Return (X, Y) of the center of cell containing provided text 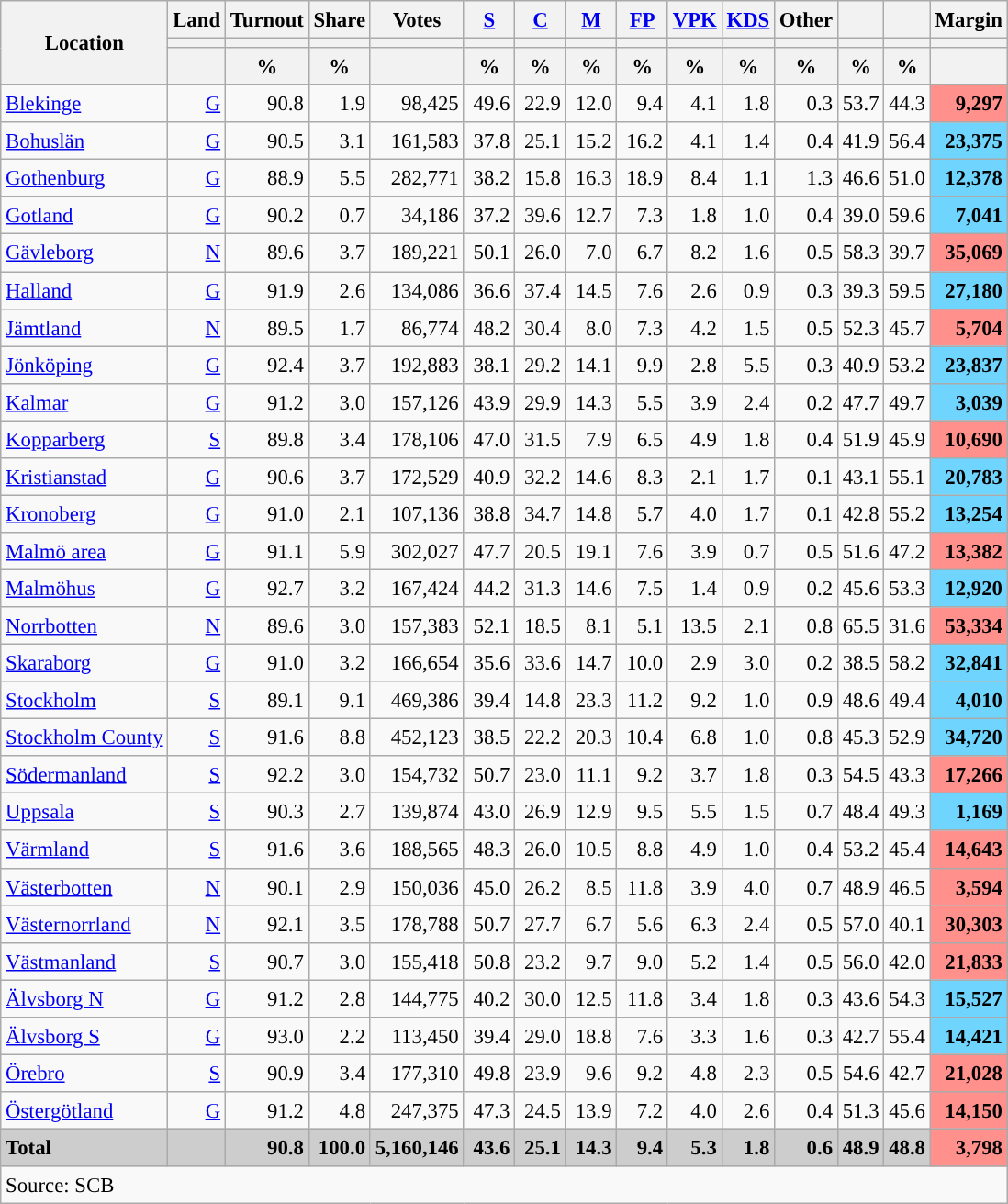
51.3 (860, 1111)
8.2 (694, 253)
52.9 (907, 738)
8.0 (591, 327)
5.6 (643, 924)
Kopparberg (84, 439)
92.2 (266, 775)
5.1 (643, 626)
144,775 (417, 999)
20.3 (591, 738)
Location (84, 43)
12,920 (969, 588)
30.0 (541, 999)
192,883 (417, 366)
Skaraborg (84, 663)
48.3 (489, 850)
Örebro (84, 1073)
1.9 (340, 105)
12.7 (591, 215)
134,086 (417, 290)
1,169 (969, 812)
5.7 (643, 514)
157,126 (417, 402)
Bohuslän (84, 141)
54.3 (907, 999)
45.9 (907, 439)
90.1 (266, 887)
Värmland (84, 850)
Kronoberg (84, 514)
172,529 (417, 478)
36.6 (489, 290)
51.0 (907, 178)
46.5 (907, 887)
47.3 (489, 1111)
20,783 (969, 478)
14,421 (969, 1036)
92.1 (266, 924)
FP (643, 20)
10,690 (969, 439)
Södermanland (84, 775)
43.3 (907, 775)
92.4 (266, 366)
M (591, 20)
86,774 (417, 327)
48.8 (907, 1148)
12.9 (591, 812)
23,837 (969, 366)
48.4 (860, 812)
29.2 (541, 366)
Margin (969, 20)
44.3 (907, 105)
15.8 (541, 178)
35.6 (489, 663)
27,180 (969, 290)
46.6 (860, 178)
166,654 (417, 663)
Stockholm (84, 700)
21,028 (969, 1073)
39.6 (541, 215)
54.6 (860, 1073)
24.5 (541, 1111)
107,136 (417, 514)
15.2 (591, 141)
90.9 (266, 1073)
26.9 (541, 812)
Source: SCB (505, 1185)
37.2 (489, 215)
89.5 (266, 327)
57.0 (860, 924)
30,303 (969, 924)
90.2 (266, 215)
178,106 (417, 439)
14.5 (591, 290)
35,069 (969, 253)
53.7 (860, 105)
157,383 (417, 626)
92.7 (266, 588)
Other (806, 20)
KDS (747, 20)
54.5 (860, 775)
90.6 (266, 478)
39.3 (860, 290)
59.5 (907, 290)
58.3 (860, 253)
Blekinge (84, 105)
17,266 (969, 775)
Malmöhus (84, 588)
34.7 (541, 514)
49.7 (907, 402)
9.6 (591, 1073)
154,732 (417, 775)
Votes (417, 20)
14,643 (969, 850)
Västernorrland (84, 924)
22.2 (541, 738)
3,798 (969, 1148)
58.2 (907, 663)
5.3 (694, 1148)
13,254 (969, 514)
11.1 (591, 775)
51.6 (860, 551)
7.9 (591, 439)
Kalmar (84, 402)
44.2 (489, 588)
139,874 (417, 812)
55.2 (907, 514)
52.1 (489, 626)
89.1 (266, 700)
Share (340, 20)
49.8 (489, 1073)
189,221 (417, 253)
9.0 (643, 961)
39.0 (860, 215)
4,010 (969, 700)
37.4 (541, 290)
89.8 (266, 439)
Land (196, 20)
8.4 (694, 178)
0.6 (806, 1148)
30.4 (541, 327)
3.3 (694, 1036)
13.5 (694, 626)
38.2 (489, 178)
9.1 (340, 700)
23.2 (541, 961)
20.5 (541, 551)
188,565 (417, 850)
7,041 (969, 215)
33.6 (541, 663)
178,788 (417, 924)
65.5 (860, 626)
9,297 (969, 105)
Total (84, 1148)
38.8 (489, 514)
Älvsborg S (84, 1036)
3.6 (340, 850)
8.3 (643, 478)
49.6 (489, 105)
Kristianstad (84, 478)
5,160,146 (417, 1148)
18.9 (643, 178)
113,450 (417, 1036)
Östergötland (84, 1111)
Jämtland (84, 327)
38.1 (489, 366)
12.5 (591, 999)
47.2 (907, 551)
40.1 (907, 924)
10.4 (643, 738)
22.9 (541, 105)
56.0 (860, 961)
7.0 (591, 253)
Stockholm County (84, 738)
Norrbotten (84, 626)
55.1 (907, 478)
21,833 (969, 961)
Uppsala (84, 812)
45.7 (907, 327)
Västmanland (84, 961)
12,378 (969, 178)
34,720 (969, 738)
5.2 (694, 961)
49.3 (907, 812)
32.2 (541, 478)
51.9 (860, 439)
31.5 (541, 439)
23.9 (541, 1073)
90.7 (266, 961)
14,150 (969, 1111)
Gothenburg (84, 178)
6.8 (694, 738)
27.7 (541, 924)
6.5 (643, 439)
282,771 (417, 178)
1.1 (747, 178)
90.3 (266, 812)
31.3 (541, 588)
161,583 (417, 141)
43.1 (860, 478)
40.2 (489, 999)
15,527 (969, 999)
98,425 (417, 105)
39.7 (907, 253)
VPK (694, 20)
9.5 (643, 812)
11.2 (643, 700)
59.6 (907, 215)
26.2 (541, 887)
452,123 (417, 738)
37.8 (489, 141)
2.7 (340, 812)
C (541, 20)
6.3 (694, 924)
167,424 (417, 588)
3.1 (340, 141)
29.0 (541, 1036)
45.0 (489, 887)
1.3 (806, 178)
48.6 (860, 700)
23.3 (591, 700)
8.5 (591, 887)
14.7 (591, 663)
34,186 (417, 215)
10.5 (591, 850)
Gotland (84, 215)
56.4 (907, 141)
53,334 (969, 626)
16.2 (643, 141)
93.0 (266, 1036)
247,375 (417, 1111)
5,704 (969, 327)
Halland (84, 290)
155,418 (417, 961)
50.8 (489, 961)
Gävleborg (84, 253)
42.8 (860, 514)
7.2 (643, 1111)
91.1 (266, 551)
19.1 (591, 551)
41.9 (860, 141)
9.7 (591, 961)
52.3 (860, 327)
18.8 (591, 1036)
302,027 (417, 551)
48.2 (489, 327)
50.1 (489, 253)
4.2 (694, 327)
43.0 (489, 812)
13,382 (969, 551)
18.5 (541, 626)
7.5 (643, 588)
29.9 (541, 402)
Jönköping (84, 366)
9.9 (643, 366)
3,594 (969, 887)
10.0 (643, 663)
469,386 (417, 700)
150,036 (417, 887)
23,375 (969, 141)
32,841 (969, 663)
55.4 (907, 1036)
14.1 (591, 366)
5.9 (340, 551)
43.9 (489, 402)
100.0 (340, 1148)
177,310 (417, 1073)
45.3 (860, 738)
49.4 (907, 700)
42.0 (907, 961)
91.9 (266, 290)
90.5 (266, 141)
12.0 (591, 105)
Västerbotten (84, 887)
2.2 (340, 1036)
88.9 (266, 178)
53.3 (907, 588)
16.3 (591, 178)
47.0 (489, 439)
3.5 (340, 924)
2.3 (747, 1073)
Malmö area (84, 551)
23.0 (541, 775)
Turnout (266, 20)
13.9 (591, 1111)
31.6 (907, 626)
45.4 (907, 850)
8.1 (591, 626)
3,039 (969, 402)
Älvsborg N (84, 999)
